Provide the (X, Y) coordinate of the cell's center where the given text is located.  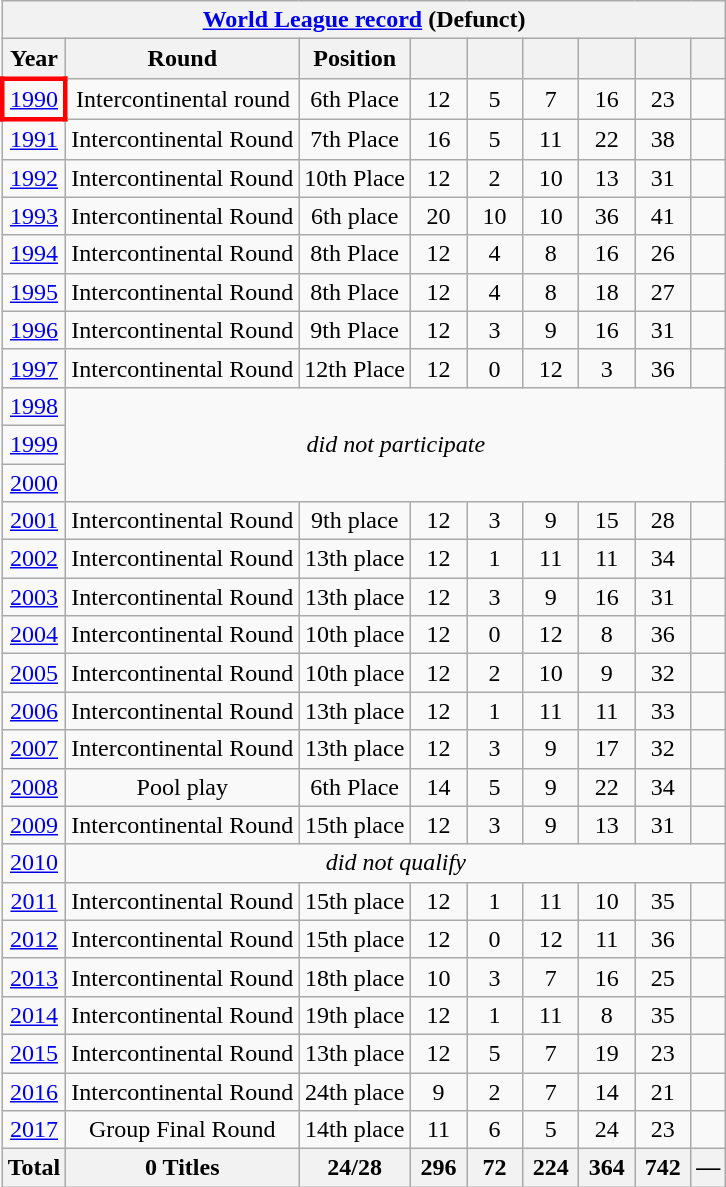
2003 (34, 597)
41 (663, 216)
— (708, 1168)
21 (663, 1091)
2009 (34, 825)
1993 (34, 216)
10th Place (355, 178)
18th place (355, 977)
2006 (34, 711)
Round (182, 59)
6th place (355, 216)
did not qualify (396, 863)
2007 (34, 749)
2014 (34, 1015)
2010 (34, 863)
19 (607, 1053)
2013 (34, 977)
1999 (34, 444)
1997 (34, 368)
28 (663, 521)
1994 (34, 254)
24 (607, 1130)
24/28 (355, 1168)
19th place (355, 1015)
72 (495, 1168)
Total (34, 1168)
364 (607, 1168)
27 (663, 292)
2011 (34, 901)
Position (355, 59)
296 (439, 1168)
Group Final Round (182, 1130)
Intercontinental round (182, 98)
1990 (34, 98)
14th place (355, 1130)
33 (663, 711)
2017 (34, 1130)
World League record (Defunct) (364, 20)
Pool play (182, 787)
2008 (34, 787)
1991 (34, 139)
742 (663, 1168)
1995 (34, 292)
2012 (34, 939)
6 (495, 1130)
2004 (34, 635)
38 (663, 139)
1996 (34, 330)
15 (607, 521)
224 (551, 1168)
7th Place (355, 139)
25 (663, 977)
12th Place (355, 368)
1992 (34, 178)
20 (439, 216)
2015 (34, 1053)
9th Place (355, 330)
17 (607, 749)
9th place (355, 521)
2005 (34, 673)
2002 (34, 559)
18 (607, 292)
Year (34, 59)
did not participate (396, 444)
2000 (34, 483)
1998 (34, 406)
2016 (34, 1091)
26 (663, 254)
24th place (355, 1091)
2001 (34, 521)
0 Titles (182, 1168)
